Determine the (x, y) coordinate at the center of the cell enclosing the given text.  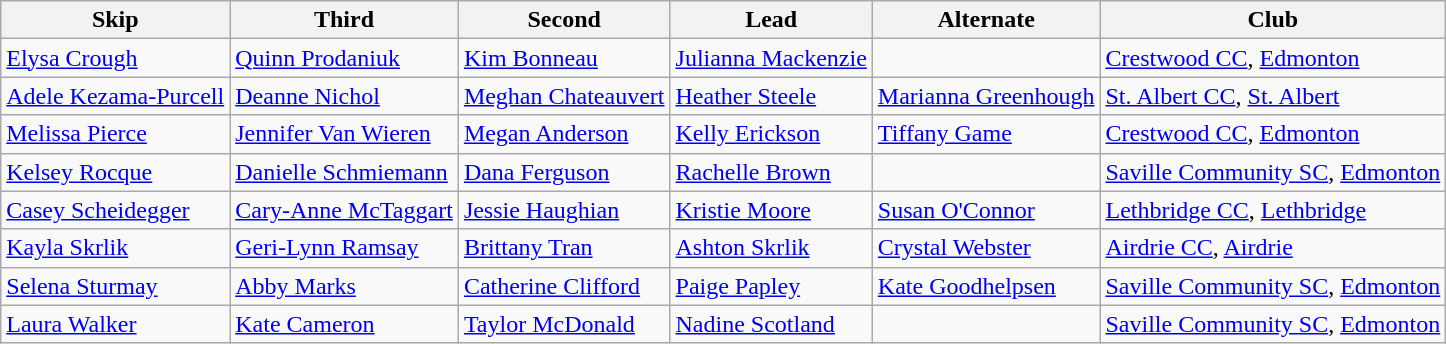
Deanne Nichol (344, 96)
Lead (771, 20)
Kate Cameron (344, 324)
Alternate (986, 20)
Third (344, 20)
Kelly Erickson (771, 134)
Dana Ferguson (564, 172)
Crystal Webster (986, 248)
Brittany Tran (564, 248)
Melissa Pierce (116, 134)
Meghan Chateauvert (564, 96)
Laura Walker (116, 324)
Danielle Schmiemann (344, 172)
Julianna Mackenzie (771, 58)
Casey Scheidegger (116, 210)
Rachelle Brown (771, 172)
Kristie Moore (771, 210)
Second (564, 20)
Kate Goodhelpsen (986, 286)
Adele Kezama-Purcell (116, 96)
Catherine Clifford (564, 286)
Geri-Lynn Ramsay (344, 248)
Kelsey Rocque (116, 172)
Heather Steele (771, 96)
Nadine Scotland (771, 324)
Lethbridge CC, Lethbridge (1273, 210)
Kayla Skrlik (116, 248)
Quinn Prodaniuk (344, 58)
Marianna Greenhough (986, 96)
Airdrie CC, Airdrie (1273, 248)
Cary-Anne McTaggart (344, 210)
Jennifer Van Wieren (344, 134)
Tiffany Game (986, 134)
Skip (116, 20)
Abby Marks (344, 286)
St. Albert CC, St. Albert (1273, 96)
Paige Papley (771, 286)
Ashton Skrlik (771, 248)
Susan O'Connor (986, 210)
Club (1273, 20)
Megan Anderson (564, 134)
Selena Sturmay (116, 286)
Jessie Haughian (564, 210)
Elysa Crough (116, 58)
Kim Bonneau (564, 58)
Taylor McDonald (564, 324)
